Pinpoint the cell where the given text exists, returning its (x, y) midpoint coordinate. 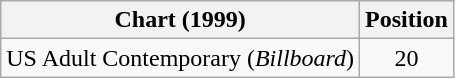
Position (407, 20)
Chart (1999) (180, 20)
20 (407, 58)
US Adult Contemporary (Billboard) (180, 58)
